Provide the (x, y) coordinate of the cell's center where the given text is located.  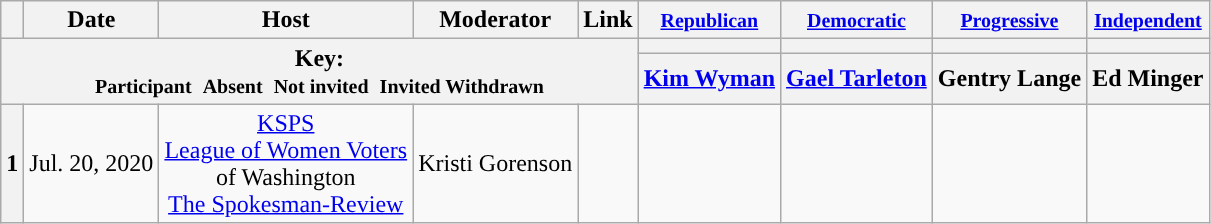
KSPSLeague of Women Votersof WashingtonThe Spokesman-Review (286, 164)
Link (608, 20)
Jul. 20, 2020 (92, 164)
Date (92, 20)
Ed Minger (1148, 78)
Kristi Gorenson (496, 164)
Gael Tarleton (857, 78)
Key: Participant Absent Not invited Invited Withdrawn (320, 72)
Moderator (496, 20)
Gentry Lange (1009, 78)
Kim Wyman (709, 78)
Republican (709, 20)
Democratic (857, 20)
1 (12, 164)
Progressive (1009, 20)
Host (286, 20)
Independent (1148, 20)
